From the cell containing the given text, extract its center point as [X, Y] coordinate. 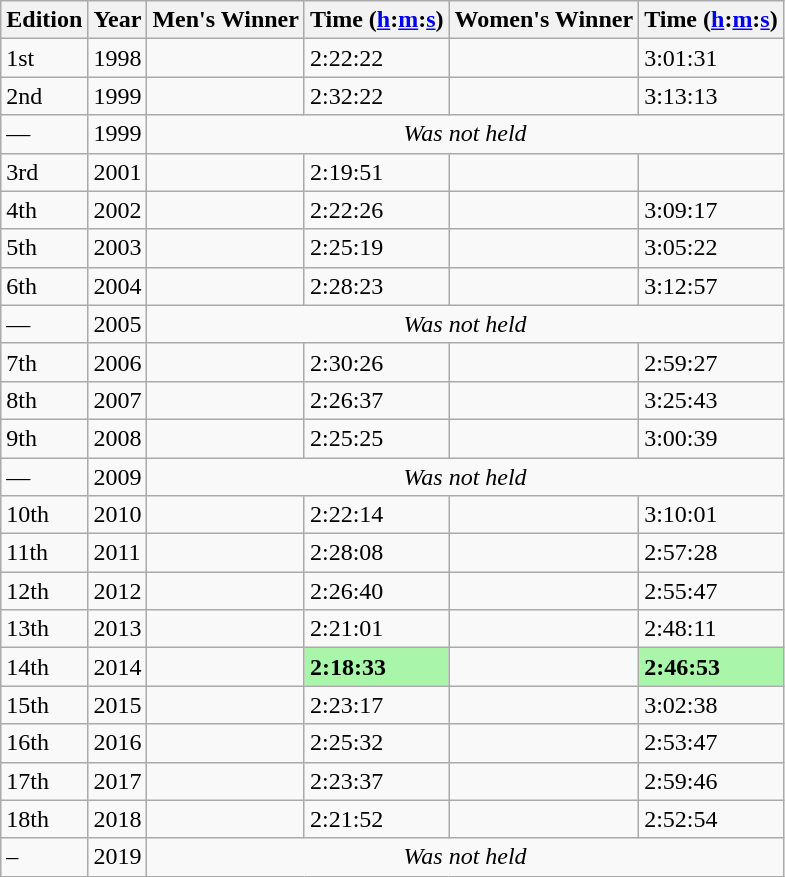
2011 [118, 553]
2:22:22 [376, 58]
3:12:57 [712, 286]
– [44, 857]
2nd [44, 96]
2:48:11 [712, 629]
Men's Winner [226, 20]
15th [44, 705]
2:25:19 [376, 248]
2:53:47 [712, 743]
12th [44, 591]
8th [44, 400]
2009 [118, 477]
14th [44, 667]
2007 [118, 400]
3:25:43 [712, 400]
2:28:23 [376, 286]
3:02:38 [712, 705]
2006 [118, 362]
2:23:37 [376, 781]
2:32:22 [376, 96]
2:26:37 [376, 400]
Edition [44, 20]
2:23:17 [376, 705]
Women's Winner [544, 20]
2008 [118, 438]
2:30:26 [376, 362]
2:59:27 [712, 362]
2001 [118, 172]
2014 [118, 667]
2:26:40 [376, 591]
9th [44, 438]
1st [44, 58]
17th [44, 781]
7th [44, 362]
3:09:17 [712, 210]
2002 [118, 210]
2:25:32 [376, 743]
2010 [118, 515]
5th [44, 248]
3:00:39 [712, 438]
10th [44, 515]
11th [44, 553]
2015 [118, 705]
3:13:13 [712, 96]
2:22:14 [376, 515]
2:59:46 [712, 781]
2:22:26 [376, 210]
16th [44, 743]
2:21:52 [376, 819]
2005 [118, 324]
2:46:53 [712, 667]
2:28:08 [376, 553]
3rd [44, 172]
2019 [118, 857]
3:01:31 [712, 58]
2:21:01 [376, 629]
2:19:51 [376, 172]
2003 [118, 248]
2012 [118, 591]
13th [44, 629]
2:18:33 [376, 667]
4th [44, 210]
2013 [118, 629]
2018 [118, 819]
1998 [118, 58]
18th [44, 819]
2:52:54 [712, 819]
6th [44, 286]
2004 [118, 286]
2:25:25 [376, 438]
3:05:22 [712, 248]
Year [118, 20]
2017 [118, 781]
2016 [118, 743]
2:57:28 [712, 553]
2:55:47 [712, 591]
3:10:01 [712, 515]
